Return (x, y) of the center of cell containing provided text 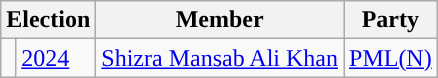
PML(N) (391, 58)
2024 (56, 58)
Party (391, 20)
Shizra Mansab Ali Khan (220, 58)
Election (48, 20)
Member (220, 20)
